Return (X, Y) of the center of cell containing provided text 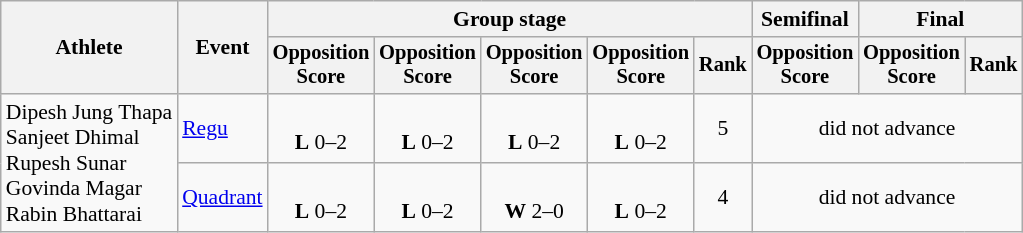
4 (723, 198)
Dipesh Jung ThapaSanjeet DhimalRupesh SunarGovinda MagarRabin Bhattarai (89, 163)
Event (222, 48)
Group stage (510, 19)
Athlete (89, 48)
Regu (222, 128)
Quadrant (222, 198)
W 2–0 (534, 198)
Semifinal (806, 19)
Final (940, 19)
5 (723, 128)
